Output the [X, Y] coordinate of the center of the cell containing the given text.  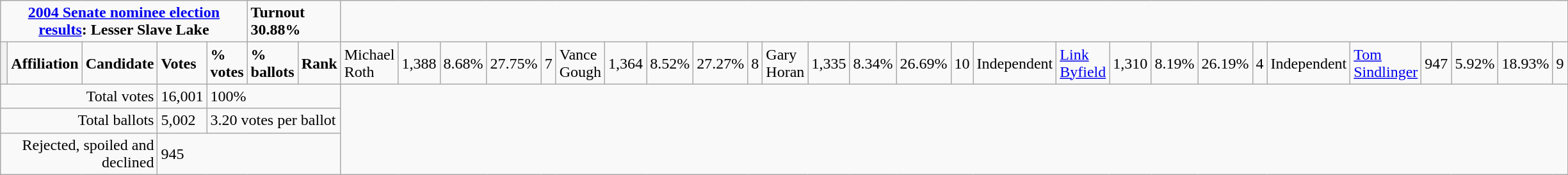
8 [756, 63]
8.52% [670, 63]
8.34% [873, 63]
Tom Sindlinger [1386, 63]
10 [962, 63]
Total votes [79, 96]
Vance Gough [580, 63]
100% [274, 96]
Turnout 30.88% [294, 22]
% ballots [273, 63]
27.27% [721, 63]
947 [1437, 63]
1,335 [828, 63]
1,310 [1131, 63]
16,001 [182, 96]
26.69% [923, 63]
2004 Senate nominee election results: Lesser Slave Lake [124, 22]
Michael Roth [369, 63]
1,388 [419, 63]
Affiliation [45, 63]
3.20 votes per ballot [274, 121]
27.75% [513, 63]
Rank [319, 63]
8.68% [464, 63]
5.92% [1475, 63]
Votes [182, 63]
945 [249, 154]
7 [548, 63]
Candidate [120, 63]
% votes [227, 63]
18.93% [1525, 63]
Rejected, spoiled and declined [79, 154]
9 [1560, 63]
Total ballots [79, 121]
8.19% [1174, 63]
1,364 [626, 63]
Link Byfield [1083, 63]
4 [1260, 63]
26.19% [1225, 63]
Gary Horan [785, 63]
5,002 [182, 121]
